Scan for the cell matching the given text and deliver its (x, y) coordinate at center. 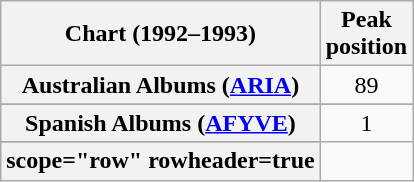
scope="row" rowheader=true (160, 161)
Spanish Albums (AFYVE) (160, 123)
1 (366, 123)
Chart (1992–1993) (160, 34)
89 (366, 85)
Peakposition (366, 34)
Australian Albums (ARIA) (160, 85)
